Search for the cell housing the specified text and yield its (X, Y) center coordinate. 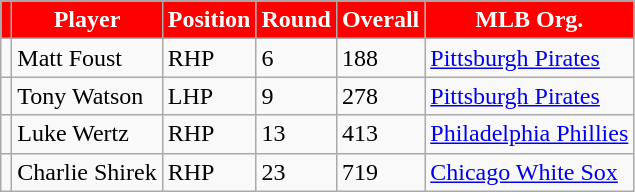
6 (296, 58)
LHP (209, 96)
719 (380, 172)
Player (87, 20)
Round (296, 20)
Chicago White Sox (530, 172)
Charlie Shirek (87, 172)
MLB Org. (530, 20)
278 (380, 96)
13 (296, 134)
Luke Wertz (87, 134)
Matt Foust (87, 58)
Tony Watson (87, 96)
9 (296, 96)
Overall (380, 20)
Position (209, 20)
188 (380, 58)
23 (296, 172)
413 (380, 134)
Philadelphia Phillies (530, 134)
